Search for the cell housing the specified text and yield its (x, y) center coordinate. 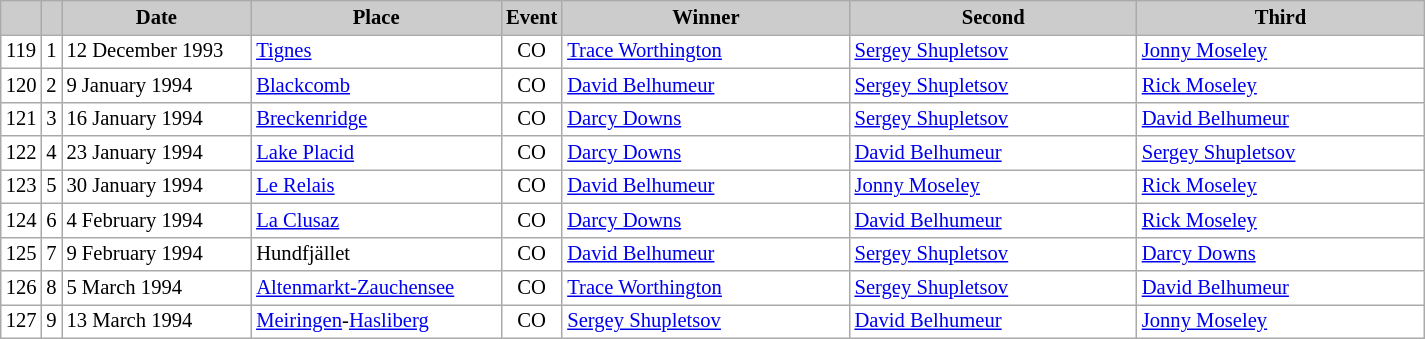
119 (22, 51)
Second (994, 17)
Tignes (376, 51)
9 January 1994 (157, 85)
122 (22, 153)
Date (157, 17)
9 (51, 321)
127 (22, 321)
La Clusaz (376, 220)
5 March 1994 (157, 287)
Third (1280, 17)
125 (22, 254)
Hundfjället (376, 254)
8 (51, 287)
16 January 1994 (157, 119)
Blackcomb (376, 85)
3 (51, 119)
Altenmarkt-Zauchensee (376, 287)
6 (51, 220)
123 (22, 186)
Lake Placid (376, 153)
30 January 1994 (157, 186)
124 (22, 220)
Winner (706, 17)
Breckenridge (376, 119)
12 December 1993 (157, 51)
23 January 1994 (157, 153)
13 March 1994 (157, 321)
Place (376, 17)
Le Relais (376, 186)
Meiringen-Hasliberg (376, 321)
4 (51, 153)
7 (51, 254)
2 (51, 85)
Event (532, 17)
4 February 1994 (157, 220)
5 (51, 186)
126 (22, 287)
120 (22, 85)
1 (51, 51)
121 (22, 119)
9 February 1994 (157, 254)
